Find where the given text appears and provide that cell's center as (X, Y) coordinate. 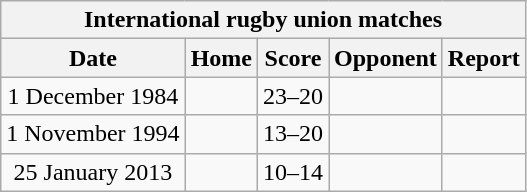
Date (93, 58)
International rugby union matches (264, 20)
13–20 (292, 134)
10–14 (292, 172)
25 January 2013 (93, 172)
1 November 1994 (93, 134)
Home (221, 58)
Opponent (386, 58)
Score (292, 58)
Report (484, 58)
1 December 1984 (93, 96)
23–20 (292, 96)
